Locate the cell with the specified text and output its [x, y] center coordinate. 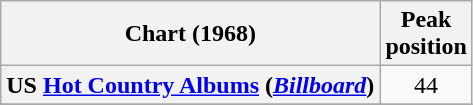
US Hot Country Albums (Billboard) [190, 85]
44 [426, 85]
Chart (1968) [190, 34]
Peakposition [426, 34]
